From the cell containing the given text, extract its center point as [x, y] coordinate. 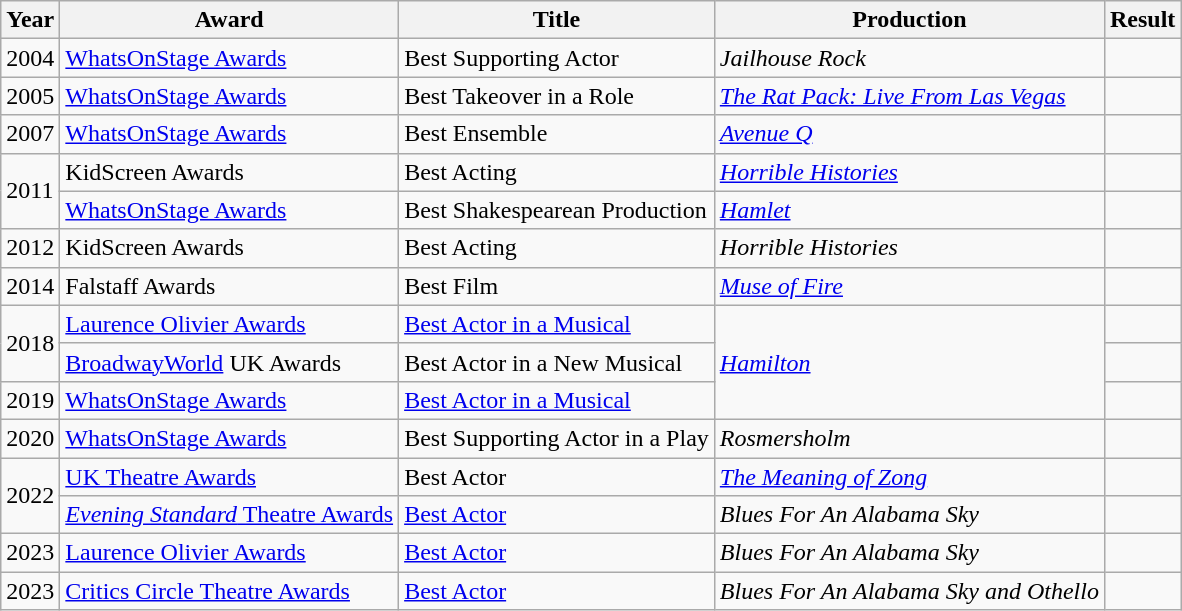
2018 [30, 343]
BroadwayWorld UK Awards [230, 362]
2019 [30, 400]
UK Theatre Awards [230, 477]
2020 [30, 438]
Avenue Q [909, 134]
2014 [30, 286]
2005 [30, 96]
Best Takeover in a Role [557, 96]
Production [909, 20]
2012 [30, 248]
Best Shakespearean Production [557, 210]
Year [30, 20]
Falstaff Awards [230, 286]
Best Film [557, 286]
Muse of Fire [909, 286]
Hamilton [909, 362]
The Meaning of Zong [909, 477]
Award [230, 20]
Best Supporting Actor [557, 58]
Best Supporting Actor in a Play [557, 438]
Best Ensemble [557, 134]
Jailhouse Rock [909, 58]
Hamlet [909, 210]
2004 [30, 58]
Critics Circle Theatre Awards [230, 591]
Evening Standard Theatre Awards [230, 515]
The Rat Pack: Live From Las Vegas [909, 96]
2022 [30, 496]
2007 [30, 134]
Title [557, 20]
Rosmersholm [909, 438]
Best Actor in a New Musical [557, 362]
2011 [30, 191]
Blues For An Alabama Sky and Othello [909, 591]
Result [1142, 20]
